Output the [X, Y] coordinate of the center of the cell containing the given text.  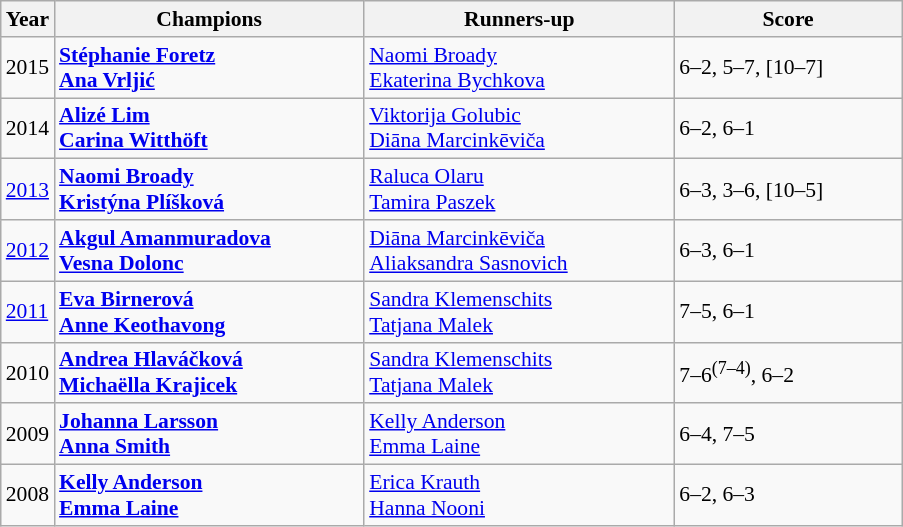
6–4, 7–5 [788, 434]
6–2, 6–3 [788, 496]
2009 [28, 434]
Eva Birnerová Anne Keothavong [209, 312]
2014 [28, 128]
Naomi Broady Kristýna Plíšková [209, 190]
Runners-up [519, 19]
6–3, 6–1 [788, 250]
Diāna Marcinkēviča Aliaksandra Sasnovich [519, 250]
2008 [28, 496]
Stéphanie Foretz Ana Vrljić [209, 68]
2010 [28, 372]
6–2, 5–7, [10–7] [788, 68]
6–2, 6–1 [788, 128]
2011 [28, 312]
Alizé Lim Carina Witthöft [209, 128]
Erica Krauth Hanna Nooni [519, 496]
Score [788, 19]
Raluca Olaru Tamira Paszek [519, 190]
Champions [209, 19]
2015 [28, 68]
7–6(7–4), 6–2 [788, 372]
Andrea Hlaváčková Michaëlla Krajicek [209, 372]
Johanna Larsson Anna Smith [209, 434]
Year [28, 19]
Naomi Broady Ekaterina Bychkova [519, 68]
7–5, 6–1 [788, 312]
Viktorija Golubic Diāna Marcinkēviča [519, 128]
6–3, 3–6, [10–5] [788, 190]
2013 [28, 190]
2012 [28, 250]
Akgul Amanmuradova Vesna Dolonc [209, 250]
